Identify which cell holds the provided text, then report its (X, Y) central coordinate. 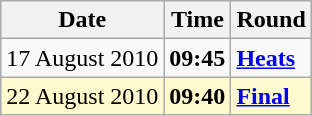
09:45 (198, 58)
Heats (271, 58)
Time (198, 20)
Round (271, 20)
17 August 2010 (82, 58)
22 August 2010 (82, 96)
Date (82, 20)
09:40 (198, 96)
Final (271, 96)
